Identify which cell holds the provided text, then report its [X, Y] central coordinate. 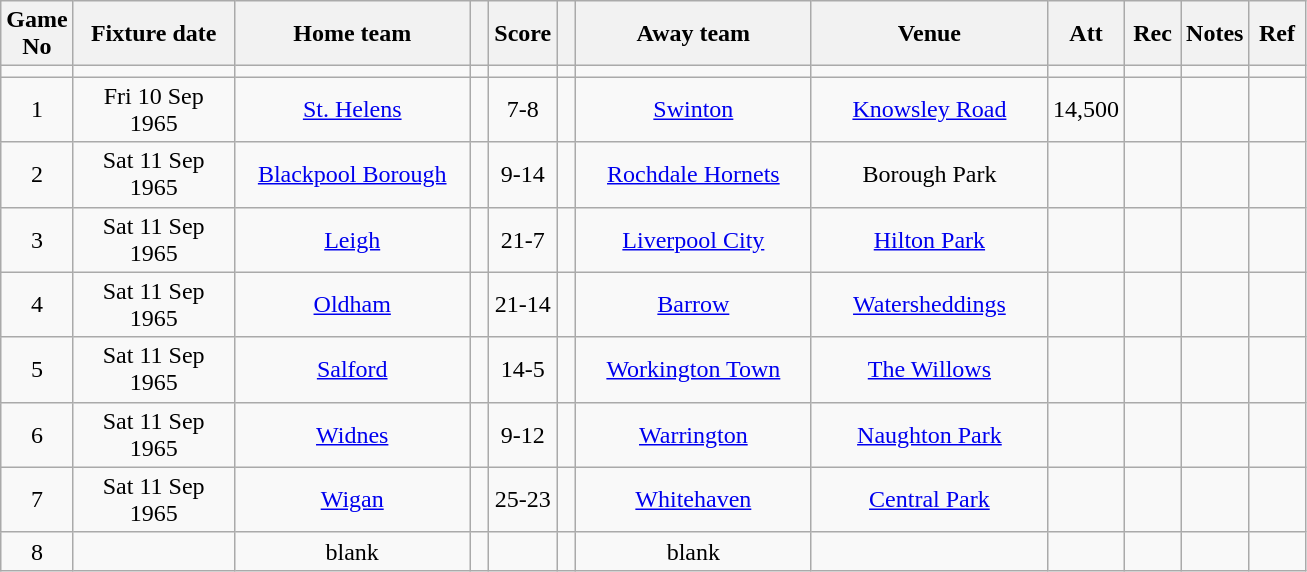
21-14 [523, 304]
Liverpool City [693, 240]
21-7 [523, 240]
Widnes [352, 434]
Fri 10 Sep 1965 [154, 110]
Leigh [352, 240]
Notes [1215, 34]
The Willows [929, 370]
6 [37, 434]
Borough Park [929, 174]
Salford [352, 370]
Swinton [693, 110]
Venue [929, 34]
Barrow [693, 304]
Workington Town [693, 370]
Rochdale Hornets [693, 174]
Warrington [693, 434]
14-5 [523, 370]
Naughton Park [929, 434]
Oldham [352, 304]
Whitehaven [693, 500]
Away team [693, 34]
8 [37, 551]
9-12 [523, 434]
Blackpool Borough [352, 174]
5 [37, 370]
Knowsley Road [929, 110]
Wigan [352, 500]
9-14 [523, 174]
Home team [352, 34]
25-23 [523, 500]
7 [37, 500]
Score [523, 34]
Rec [1153, 34]
1 [37, 110]
Ref [1277, 34]
3 [37, 240]
Central Park [929, 500]
7-8 [523, 110]
4 [37, 304]
St. Helens [352, 110]
Game No [37, 34]
Hilton Park [929, 240]
Att [1086, 34]
14,500 [1086, 110]
Fixture date [154, 34]
2 [37, 174]
Watersheddings [929, 304]
